For the text-containing cell, return its midpoint in [X, Y] coordinate format. 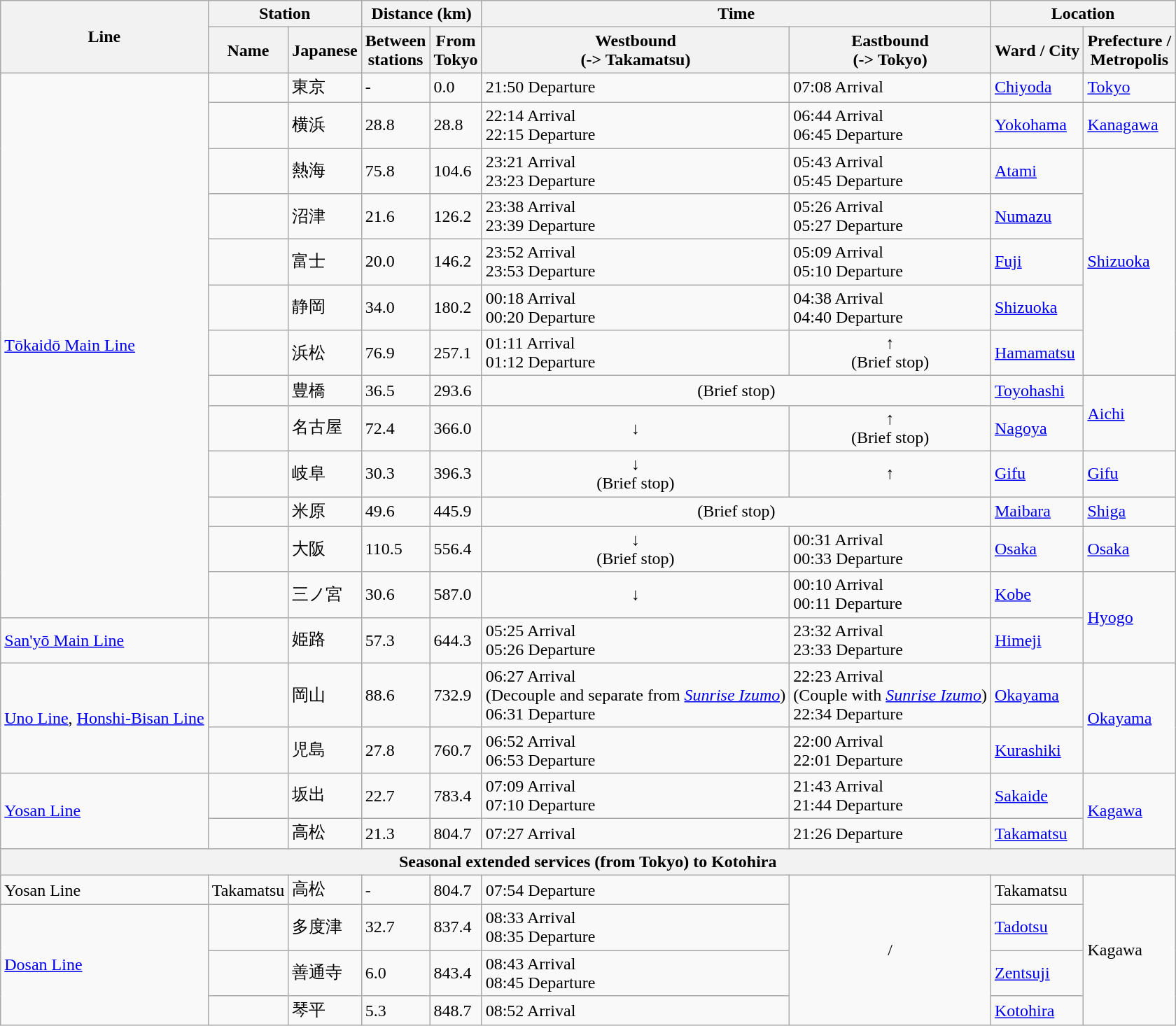
22.7 [395, 795]
Kobe [1037, 595]
米原 [325, 512]
Betweenstations [395, 50]
岐阜 [325, 473]
富士 [325, 262]
Line [104, 36]
Location [1082, 14]
Yokohama [1037, 125]
Japanese [325, 50]
21.3 [395, 833]
名古屋 [325, 428]
76.9 [395, 353]
FromTokyo [456, 50]
Station [284, 14]
06:52 Arrival06:53 Departure [636, 750]
San'yō Main Line [104, 640]
843.4 [456, 973]
Tōkaidō Main Line [104, 345]
05:26 Arrival05:27 Departure [890, 217]
Ward / City [1037, 50]
293.6 [456, 391]
760.7 [456, 750]
児島 [325, 750]
257.1 [456, 353]
75.8 [395, 171]
180.2 [456, 308]
Dosan Line [104, 966]
587.0 [456, 595]
Hyogo [1130, 617]
21.6 [395, 217]
23:32 Arrival23:33 Departure [890, 640]
Himeji [1037, 640]
/ [890, 950]
21:50 Departure [636, 88]
27.8 [395, 750]
88.6 [395, 695]
横浜 [325, 125]
23:21 Arrival23:23 Departure [636, 171]
善通寺 [325, 973]
Sakaide [1037, 795]
22:14 Arrival22:15 Departure [636, 125]
Eastbound(-> Tokyo) [890, 50]
445.9 [456, 512]
沼津 [325, 217]
Name [248, 50]
57.3 [395, 640]
Zentsuji [1037, 973]
05:25 Arrival05:26 Departure [636, 640]
熱海 [325, 171]
34.0 [395, 308]
396.3 [456, 473]
104.6 [456, 171]
Hamamatsu [1037, 353]
22:23 Arrival(Couple with Sunrise Izumo)22:34 Departure [890, 695]
05:43 Arrival05:45 Departure [890, 171]
Nagoya [1037, 428]
Toyohashi [1037, 391]
大阪 [325, 549]
22:00 Arrival22:01 Departure [890, 750]
72.4 [395, 428]
23:52 Arrival23:53 Departure [636, 262]
Seasonal extended services (from Tokyo) to Kotohira [588, 862]
06:44 Arrival06:45 Departure [890, 125]
Atami [1037, 171]
08:43 Arrival08:45 Departure [636, 973]
浜松 [325, 353]
Aichi [1130, 414]
07:54 Departure [636, 890]
732.9 [456, 695]
146.2 [456, 262]
783.4 [456, 795]
Prefecture /Metropolis [1130, 50]
21:43 Arrival21:44 Departure [890, 795]
Shiga [1130, 512]
Tokyo [1130, 88]
Distance (km) [421, 14]
07:08 Arrival [890, 88]
06:27 Arrival(Decouple and separate from Sunrise Izumo)06:31 Departure [636, 695]
岡山 [325, 695]
Kotohira [1037, 1011]
848.7 [456, 1011]
00:18 Arrival00:20 Departure [636, 308]
Maibara [1037, 512]
32.7 [395, 928]
01:11 Arrival01:12 Departure [636, 353]
Westbound(-> Takamatsu) [636, 50]
Time [736, 14]
姫路 [325, 640]
644.3 [456, 640]
08:52 Arrival [636, 1011]
00:31 Arrival00:33 Departure [890, 549]
多度津 [325, 928]
05:09 Arrival05:10 Departure [890, 262]
Chiyoda [1037, 88]
Fuji [1037, 262]
5.3 [395, 1011]
23:38 Arrival23:39 Departure [636, 217]
Uno Line, Honshi-Bisan Line [104, 718]
837.4 [456, 928]
琴平 [325, 1011]
坂出 [325, 795]
静岡 [325, 308]
556.4 [456, 549]
126.2 [456, 217]
Numazu [1037, 217]
21:26 Departure [890, 833]
20.0 [395, 262]
Tadotsu [1037, 928]
36.5 [395, 391]
三ノ宮 [325, 595]
04:38 Arrival04:40 Departure [890, 308]
07:09 Arrival07:10 Departure [636, 795]
110.5 [395, 549]
08:33 Arrival08:35 Departure [636, 928]
30.6 [395, 595]
↑ [890, 473]
30.3 [395, 473]
6.0 [395, 973]
366.0 [456, 428]
Kanagawa [1130, 125]
07:27 Arrival [636, 833]
東京 [325, 88]
豊橋 [325, 391]
Kurashiki [1037, 750]
49.6 [395, 512]
00:10 Arrival00:11 Departure [890, 595]
0.0 [456, 88]
